Return (X, Y) of the center of cell containing provided text 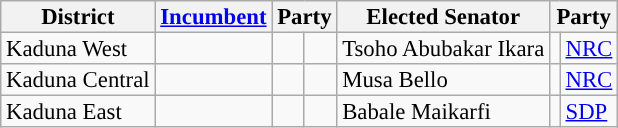
Kaduna East (78, 112)
Babale Maikarfi (444, 112)
Tsoho Abubakar Ikara (444, 49)
District (78, 17)
Incumbent (214, 17)
SDP (588, 112)
Kaduna West (78, 49)
Musa Bello (444, 80)
Elected Senator (444, 17)
Kaduna Central (78, 80)
